Output the [x, y] coordinate of the center of the cell containing the given text.  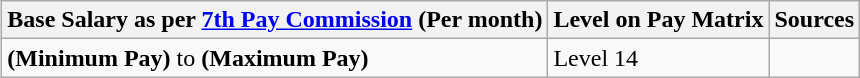
Base Salary as per 7th Pay Commission (Per month) [275, 20]
Sources [814, 20]
(Minimum Pay) to (Maximum Pay) [275, 58]
Level 14 [658, 58]
Level on Pay Matrix [658, 20]
